Pinpoint the cell where the given text exists, returning its (X, Y) midpoint coordinate. 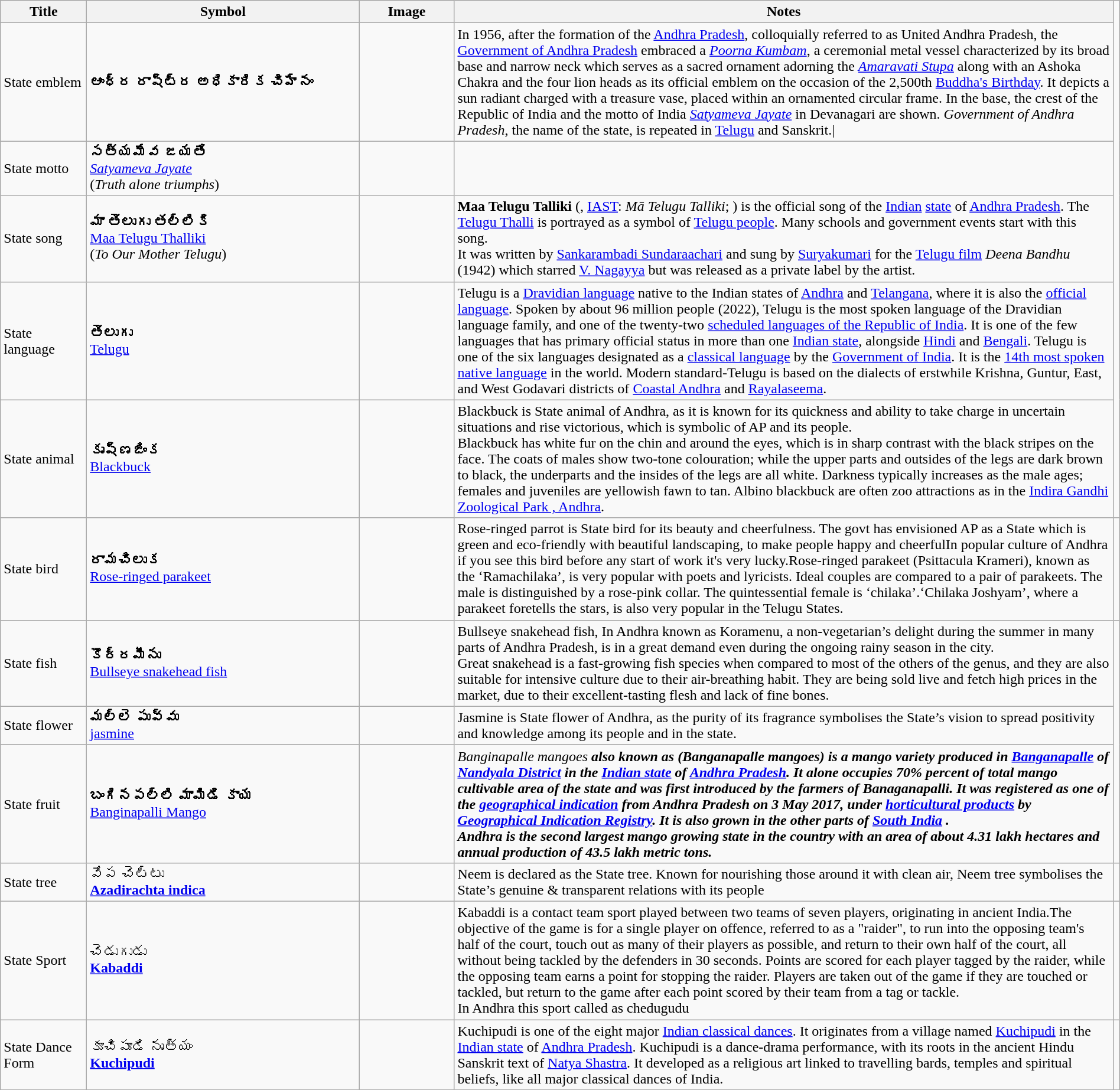
State animal (44, 459)
వేప చెట్టు Azadirachta indica (223, 882)
State motto (44, 168)
రామచిలుకRose-ringed parakeet (223, 569)
State Sport (44, 960)
మా తెలుగు తల్లికి Maa Telugu Thalliki (To Our Mother Telugu) (223, 239)
Title (44, 12)
State emblem (44, 82)
చెడుగుడు Kabaddi (223, 960)
Symbol (223, 12)
State tree (44, 882)
State fish (44, 663)
ఆంధ్ర రాష్ట్ర అధికారిక చిహ్నం (223, 82)
State Dance Form (44, 1055)
State language (44, 341)
Image (406, 12)
కూచిపూడి నృత్యం Kuchipudi (223, 1055)
సత్యమేవ జయతే Satyameva Jayate (Truth alone triumphs) (223, 168)
Notes (783, 12)
State flower (44, 725)
State bird (44, 569)
బంగినపల్లి మామిడి కాయBanginapalli Mango (223, 804)
తెలుగు Telugu (223, 341)
State fruit (44, 804)
కృష్ణజింకBlackbuck (223, 459)
కొర్రమీనుBullseye snakehead fish (223, 663)
మల్లె పువ్వుjasmine (223, 725)
State song (44, 239)
